Determine the [x, y] coordinate at the center of the cell enclosing the given text.  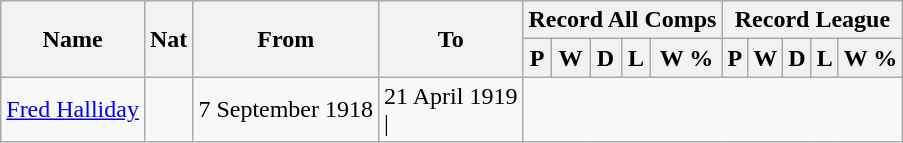
Record League [812, 20]
Name [73, 39]
7 September 1918 [286, 110]
To [451, 39]
21 April 1919| [451, 110]
From [286, 39]
Record All Comps [622, 20]
Fred Halliday [73, 110]
Nat [168, 39]
